Locate the cell with the specified text and output its (X, Y) center coordinate. 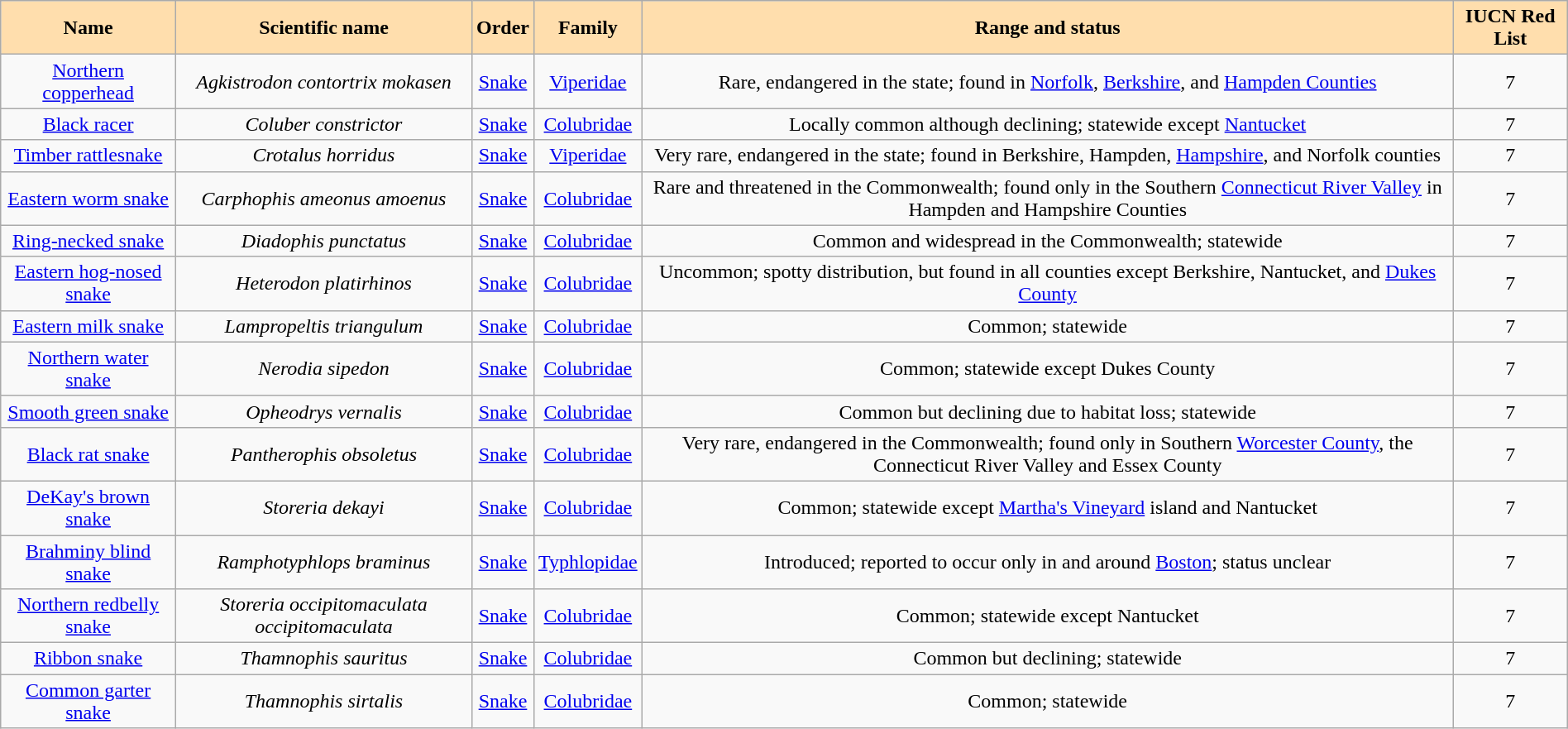
IUCN Red List (1510, 28)
Ramphotyphlops braminus (323, 561)
Rare, endangered in the state; found in Norfolk, Berkshire, and Hampden Counties (1047, 81)
Ring-necked snake (88, 241)
Pantherophis obsoletus (323, 453)
Coluber constrictor (323, 124)
Agkistrodon contortrix mokasen (323, 81)
Common but declining; statewide (1047, 659)
Storeria dekayi (323, 508)
Common but declining due to habitat loss; statewide (1047, 411)
Thamnophis sauritus (323, 659)
Northern redbelly snake (88, 616)
Common and widespread in the Commonwealth; statewide (1047, 241)
Thamnophis sirtalis (323, 702)
Common; statewide except Dukes County (1047, 369)
Storeria occipitomaculata occipitomaculata (323, 616)
Rare and threatened in the Commonwealth; found only in the Southern Connecticut River Valley in Hampden and Hampshire Counties (1047, 199)
Common garter snake (88, 702)
Very rare, endangered in the state; found in Berkshire, Hampden, Hampshire, and Norfolk counties (1047, 156)
Ribbon snake (88, 659)
Crotalus horridus (323, 156)
Smooth green snake (88, 411)
Black rat snake (88, 453)
Carphophis ameonus amoenus (323, 199)
Typhlopidae (589, 561)
Lampropeltis triangulum (323, 326)
DeKay's brown snake (88, 508)
Uncommon; spotty distribution, but found in all counties except Berkshire, Nantucket, and Dukes County (1047, 283)
Brahminy blind snake (88, 561)
Eastern milk snake (88, 326)
Introduced; reported to occur only in and around Boston; status unclear (1047, 561)
Common; statewide except Nantucket (1047, 616)
Northern water snake (88, 369)
Diadophis punctatus (323, 241)
Northern copperhead (88, 81)
Locally common although declining; statewide except Nantucket (1047, 124)
Black racer (88, 124)
Scientific name (323, 28)
Nerodia sipedon (323, 369)
Eastern hog-nosed snake (88, 283)
Name (88, 28)
Order (503, 28)
Heterodon platirhinos (323, 283)
Timber rattlesnake (88, 156)
Common; statewide except Martha's Vineyard island and Nantucket (1047, 508)
Eastern worm snake (88, 199)
Family (589, 28)
Opheodrys vernalis (323, 411)
Range and status (1047, 28)
Very rare, endangered in the Commonwealth; found only in Southern Worcester County, the Connecticut River Valley and Essex County (1047, 453)
